Scan for the cell matching the given text and deliver its [X, Y] coordinate at center. 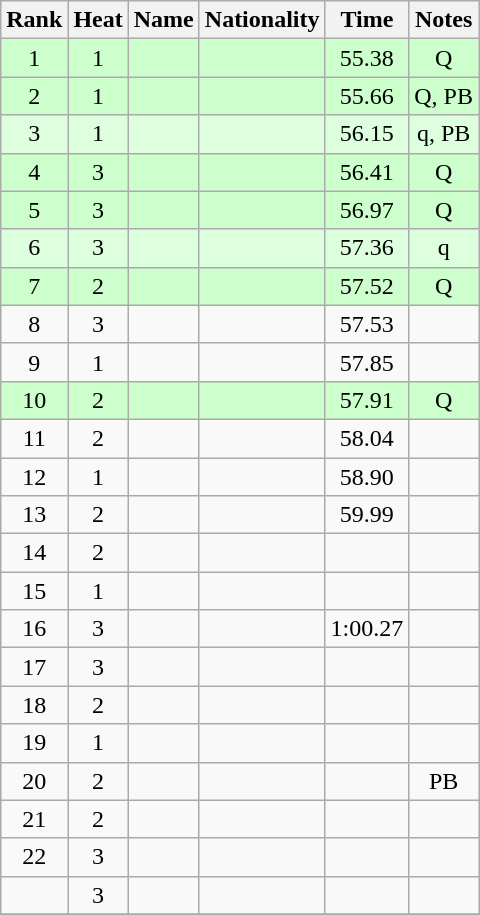
15 [34, 591]
57.91 [367, 400]
22 [34, 857]
Notes [444, 20]
6 [34, 248]
55.66 [367, 96]
11 [34, 438]
18 [34, 705]
57.36 [367, 248]
56.15 [367, 134]
57.53 [367, 324]
q [444, 248]
12 [34, 477]
55.38 [367, 58]
Heat [98, 20]
8 [34, 324]
Name [164, 20]
56.41 [367, 172]
16 [34, 629]
1:00.27 [367, 629]
13 [34, 515]
4 [34, 172]
5 [34, 210]
59.99 [367, 515]
9 [34, 362]
57.52 [367, 286]
17 [34, 667]
PB [444, 781]
Rank [34, 20]
57.85 [367, 362]
7 [34, 286]
20 [34, 781]
Q, PB [444, 96]
10 [34, 400]
58.04 [367, 438]
19 [34, 743]
14 [34, 553]
Time [367, 20]
56.97 [367, 210]
q, PB [444, 134]
21 [34, 819]
58.90 [367, 477]
Nationality [262, 20]
